Pinpoint the cell where the given text exists, returning its [x, y] midpoint coordinate. 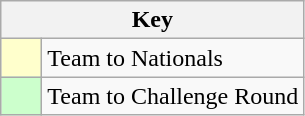
Key [152, 20]
Team to Nationals [173, 58]
Team to Challenge Round [173, 96]
